Find where the given text appears and provide that cell's center as (x, y) coordinate. 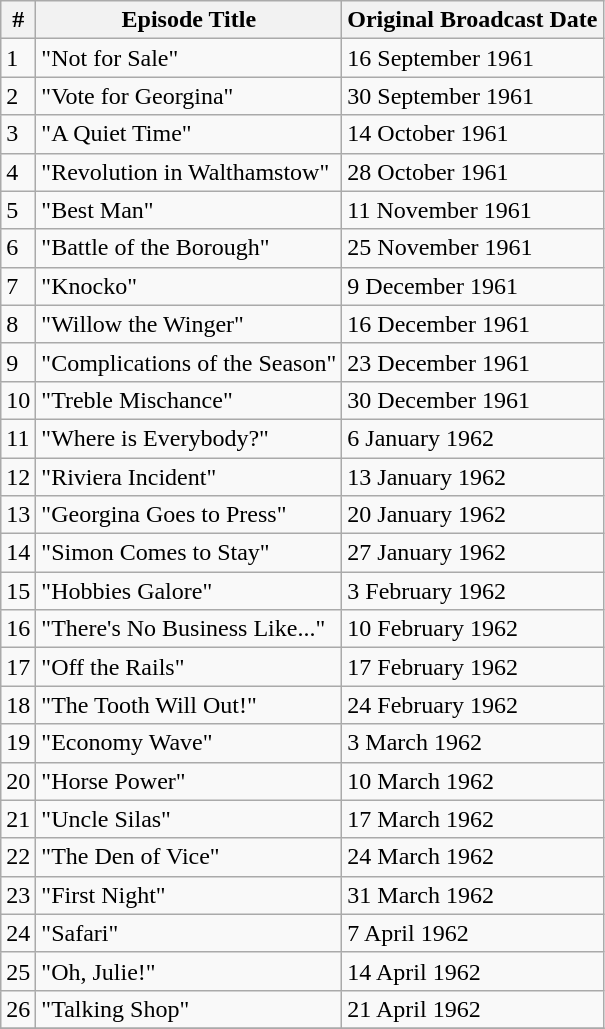
19 (18, 743)
24 February 1962 (472, 705)
30 September 1961 (472, 96)
11 (18, 438)
23 (18, 895)
3 March 1962 (472, 743)
# (18, 20)
27 January 1962 (472, 553)
"Treble Mischance" (189, 400)
20 January 1962 (472, 515)
13 January 1962 (472, 477)
10 February 1962 (472, 629)
"Off the Rails" (189, 667)
16 (18, 629)
"Complications of the Season" (189, 362)
"The Den of Vice" (189, 857)
20 (18, 781)
"A Quiet Time" (189, 134)
16 September 1961 (472, 58)
3 (18, 134)
"Best Man" (189, 210)
7 April 1962 (472, 933)
21 April 1962 (472, 1009)
21 (18, 819)
14 (18, 553)
22 (18, 857)
17 February 1962 (472, 667)
13 (18, 515)
31 March 1962 (472, 895)
"Hobbies Galore" (189, 591)
3 February 1962 (472, 591)
11 November 1961 (472, 210)
16 December 1961 (472, 324)
23 December 1961 (472, 362)
24 March 1962 (472, 857)
9 (18, 362)
14 April 1962 (472, 971)
15 (18, 591)
"Willow the Winger" (189, 324)
28 October 1961 (472, 172)
Episode Title (189, 20)
Original Broadcast Date (472, 20)
6 January 1962 (472, 438)
18 (18, 705)
2 (18, 96)
8 (18, 324)
30 December 1961 (472, 400)
"Simon Comes to Stay" (189, 553)
17 (18, 667)
"Vote for Georgina" (189, 96)
"Battle of the Borough" (189, 248)
24 (18, 933)
14 October 1961 (472, 134)
6 (18, 248)
"Economy Wave" (189, 743)
"Knocko" (189, 286)
"The Tooth Will Out!" (189, 705)
25 November 1961 (472, 248)
17 March 1962 (472, 819)
12 (18, 477)
"Where is Everybody?" (189, 438)
10 (18, 400)
5 (18, 210)
"Horse Power" (189, 781)
"Oh, Julie!" (189, 971)
"Riviera Incident" (189, 477)
9 December 1961 (472, 286)
"Safari" (189, 933)
"First Night" (189, 895)
"Georgina Goes to Press" (189, 515)
25 (18, 971)
26 (18, 1009)
7 (18, 286)
"Talking Shop" (189, 1009)
10 March 1962 (472, 781)
"There's No Business Like..." (189, 629)
"Revolution in Walthamstow" (189, 172)
"Uncle Silas" (189, 819)
4 (18, 172)
1 (18, 58)
"Not for Sale" (189, 58)
